Return the (X, Y) coordinate for the center point of the cell that contains the specified text.  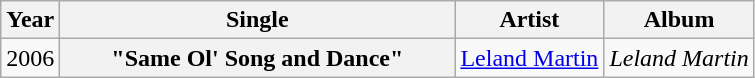
Album (679, 20)
"Same Ol' Song and Dance" (258, 58)
Artist (530, 20)
Single (258, 20)
2006 (30, 58)
Year (30, 20)
